For the text-containing cell, return its midpoint in [x, y] coordinate format. 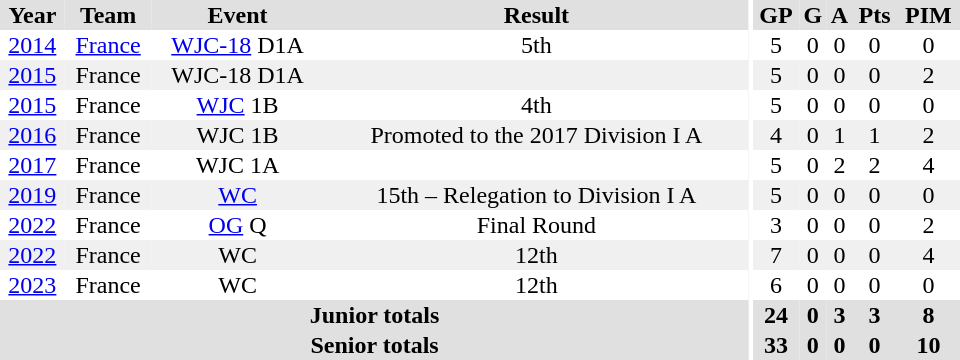
33 [776, 345]
Final Round [536, 225]
2014 [32, 45]
8 [928, 315]
G [813, 15]
6 [776, 285]
Team [108, 15]
2019 [32, 195]
2016 [32, 135]
A [840, 15]
24 [776, 315]
Year [32, 15]
GP [776, 15]
2017 [32, 165]
PIM [928, 15]
WJC 1A [237, 165]
Senior totals [374, 345]
10 [928, 345]
15th – Relegation to Division I A [536, 195]
4th [536, 105]
Junior totals [374, 315]
OG Q [237, 225]
5th [536, 45]
Promoted to the 2017 Division I A [536, 135]
2023 [32, 285]
Result [536, 15]
7 [776, 255]
Event [237, 15]
Pts [874, 15]
